Locate the cell with the specified text and output its (X, Y) center coordinate. 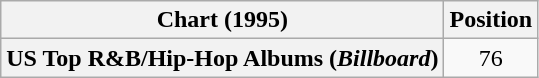
Chart (1995) (222, 20)
76 (491, 58)
US Top R&B/Hip-Hop Albums (Billboard) (222, 58)
Position (491, 20)
